Return [x, y] of the center of cell containing provided text 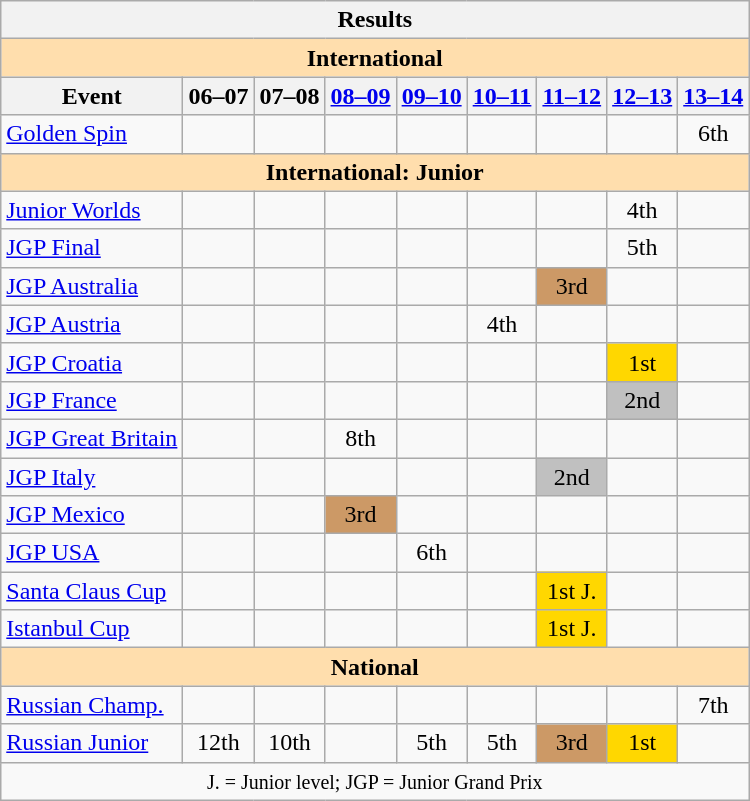
13–14 [714, 96]
JGP Final [92, 248]
07–08 [290, 96]
8th [360, 438]
Istanbul Cup [92, 629]
Junior Worlds [92, 210]
12–13 [642, 96]
JGP Australia [92, 286]
12th [218, 743]
Golden Spin [92, 134]
JGP Austria [92, 324]
International: Junior [375, 172]
J. = Junior level; JGP = Junior Grand Prix [375, 781]
Event [92, 96]
JGP Italy [92, 477]
09–10 [432, 96]
Results [375, 20]
JGP Mexico [92, 515]
06–07 [218, 96]
JGP USA [92, 553]
11–12 [572, 96]
Santa Claus Cup [92, 591]
JGP France [92, 400]
Russian Junior [92, 743]
JGP Croatia [92, 362]
National [375, 667]
7th [714, 705]
10th [290, 743]
International [375, 58]
08–09 [360, 96]
10–11 [502, 96]
Russian Champ. [92, 705]
JGP Great Britain [92, 438]
